Find where the given text appears and provide that cell's center as [x, y] coordinate. 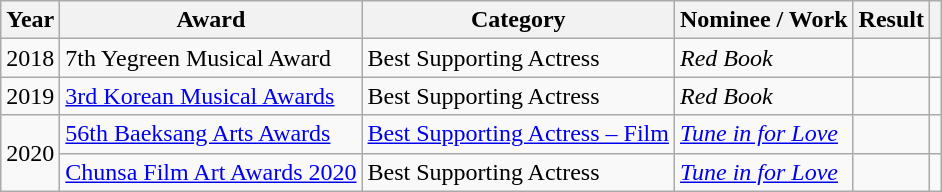
Nominee / Work [764, 20]
Year [30, 20]
7th Yegreen Musical Award [211, 58]
56th Baeksang Arts Awards [211, 134]
Result [891, 20]
Category [518, 20]
Chunsa Film Art Awards 2020 [211, 172]
Award [211, 20]
Best Supporting Actress – Film [518, 134]
2020 [30, 153]
2018 [30, 58]
2019 [30, 96]
3rd Korean Musical Awards [211, 96]
